For the text-containing cell, return its midpoint in [x, y] coordinate format. 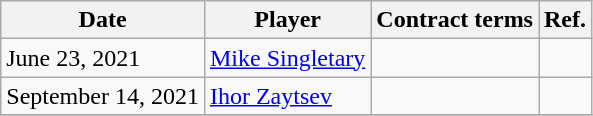
Mike Singletary [287, 58]
Date [103, 20]
Player [287, 20]
June 23, 2021 [103, 58]
Contract terms [455, 20]
Ref. [564, 20]
Ihor Zaytsev [287, 96]
September 14, 2021 [103, 96]
